Output the (x, y) coordinate of the center of the cell containing the given text.  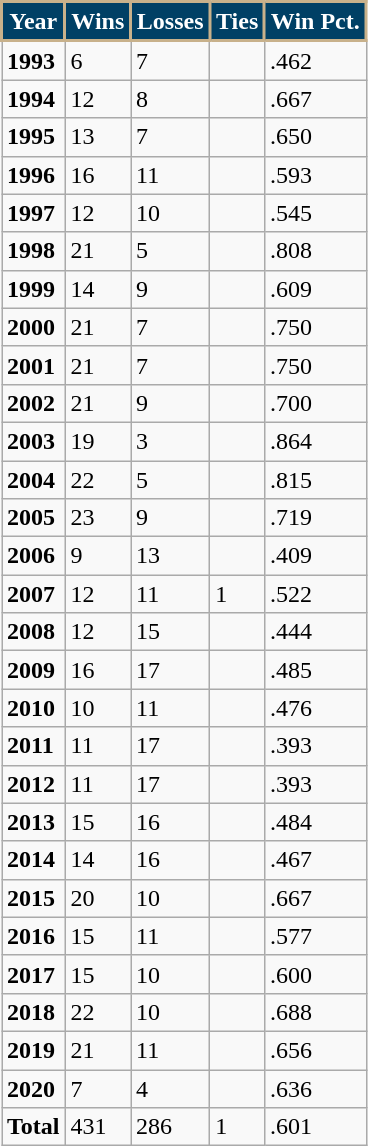
6 (98, 60)
1998 (34, 251)
.808 (316, 251)
2016 (34, 936)
.656 (316, 1050)
3 (170, 441)
4 (170, 1089)
8 (170, 99)
.462 (316, 60)
431 (98, 1127)
.522 (316, 594)
.593 (316, 175)
.444 (316, 632)
2009 (34, 670)
.650 (316, 137)
2000 (34, 327)
Losses (170, 22)
2019 (34, 1050)
.719 (316, 518)
.484 (316, 822)
2020 (34, 1089)
2002 (34, 403)
19 (98, 441)
1995 (34, 137)
Win Pct. (316, 22)
23 (98, 518)
Total (34, 1127)
.700 (316, 403)
2007 (34, 594)
.636 (316, 1089)
2014 (34, 860)
2012 (34, 784)
2015 (34, 898)
.545 (316, 213)
2013 (34, 822)
.601 (316, 1127)
2017 (34, 974)
1999 (34, 289)
.815 (316, 479)
.600 (316, 974)
2005 (34, 518)
Year (34, 22)
2003 (34, 441)
.688 (316, 1012)
2010 (34, 708)
1993 (34, 60)
2001 (34, 365)
2004 (34, 479)
.485 (316, 670)
.577 (316, 936)
1997 (34, 213)
.864 (316, 441)
20 (98, 898)
.409 (316, 556)
.476 (316, 708)
2006 (34, 556)
.609 (316, 289)
Wins (98, 22)
2018 (34, 1012)
2008 (34, 632)
.467 (316, 860)
286 (170, 1127)
2011 (34, 746)
1994 (34, 99)
Ties (238, 22)
1996 (34, 175)
